Locate the cell with the specified text and output its (x, y) center coordinate. 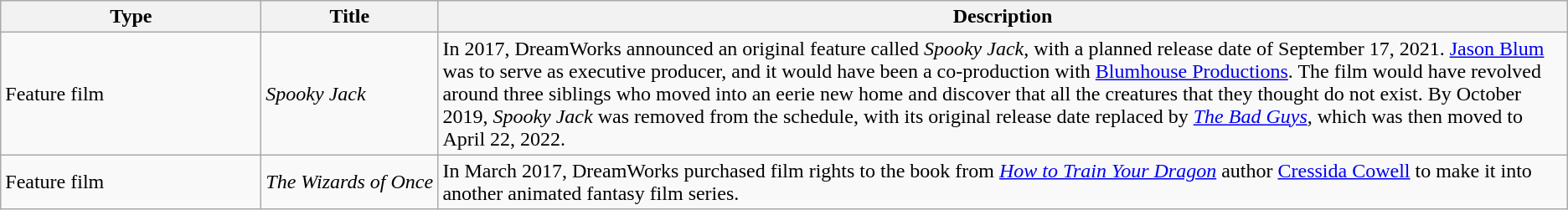
Title (350, 17)
Type (131, 17)
The Wizards of Once (350, 182)
Description (1003, 17)
Spooky Jack (350, 94)
